Provide the [x, y] coordinate of the cell's center where the given text is located.  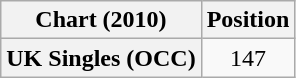
Position [248, 20]
147 [248, 58]
Chart (2010) [101, 20]
UK Singles (OCC) [101, 58]
